Output the (X, Y) coordinate of the center of the cell containing the given text.  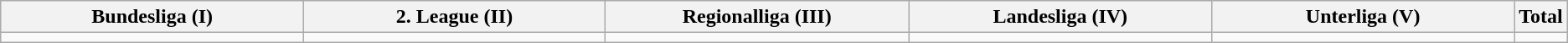
Bundesliga (I) (152, 17)
Landesliga (IV) (1060, 17)
Regionalliga (III) (757, 17)
Unterliga (V) (1364, 17)
2. League (II) (455, 17)
Total (1541, 17)
